Return (X, Y) of the center of cell containing provided text 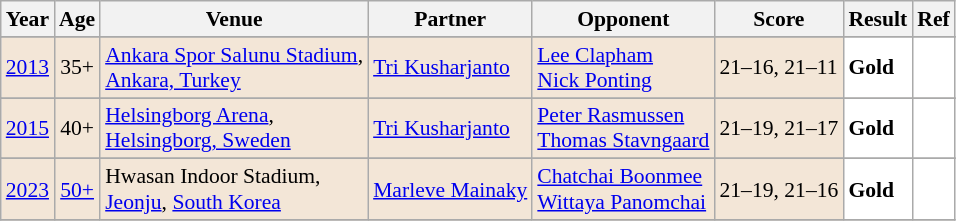
21–16, 21–11 (778, 68)
Chatchai Boonmee Wittaya Panomchai (623, 190)
2015 (28, 128)
35+ (77, 68)
Marleve Mainaky (450, 190)
Peter Rasmussen Thomas Stavngaard (623, 128)
2013 (28, 68)
Result (878, 19)
Ankara Spor Salunu Stadium,Ankara, Turkey (234, 68)
Lee Clapham Nick Ponting (623, 68)
Venue (234, 19)
Opponent (623, 19)
2023 (28, 190)
Year (28, 19)
Hwasan Indoor Stadium,Jeonju, South Korea (234, 190)
Partner (450, 19)
50+ (77, 190)
Helsingborg Arena,Helsingborg, Sweden (234, 128)
Age (77, 19)
40+ (77, 128)
Ref (933, 19)
21–19, 21–17 (778, 128)
Score (778, 19)
21–19, 21–16 (778, 190)
